For the text-containing cell, return its midpoint in [X, Y] coordinate format. 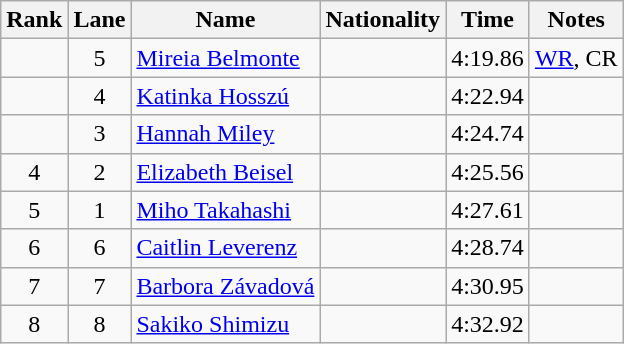
4:19.86 [488, 58]
Lane [100, 20]
4:24.74 [488, 134]
Katinka Hosszú [226, 96]
Miho Takahashi [226, 210]
Nationality [383, 20]
4:22.94 [488, 96]
Elizabeth Beisel [226, 172]
2 [100, 172]
4:32.92 [488, 324]
WR, CR [576, 58]
Name [226, 20]
4:27.61 [488, 210]
4:25.56 [488, 172]
1 [100, 210]
3 [100, 134]
Caitlin Leverenz [226, 248]
Mireia Belmonte [226, 58]
Sakiko Shimizu [226, 324]
Notes [576, 20]
4:28.74 [488, 248]
4:30.95 [488, 286]
Hannah Miley [226, 134]
Time [488, 20]
Barbora Závadová [226, 286]
Rank [34, 20]
